Find where the given text appears and provide that cell's center as (x, y) coordinate. 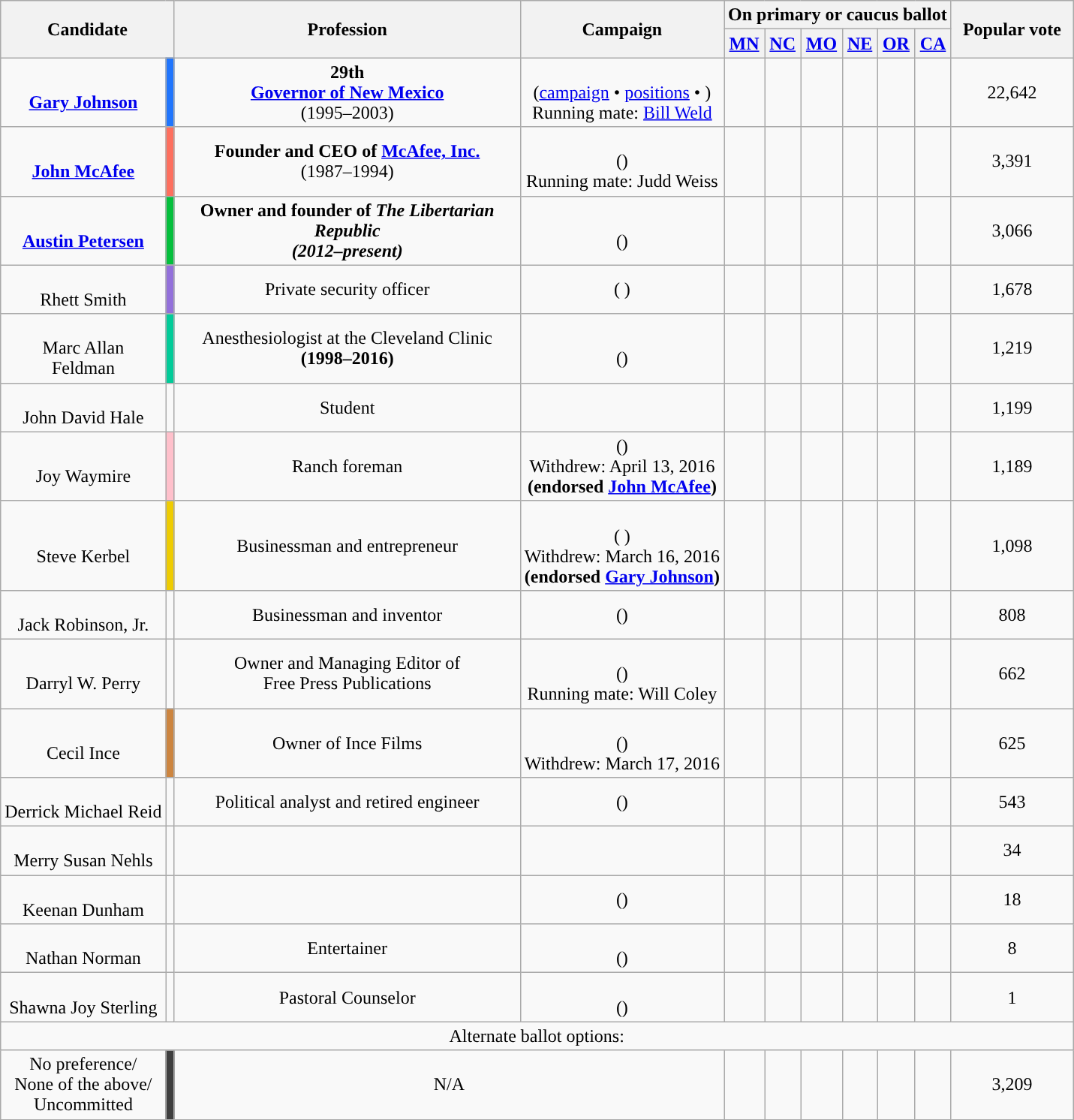
John McAfee (83, 161)
Student (347, 407)
662 (1012, 673)
Businessman and entrepreneur (347, 545)
Alternate ballot options: (537, 1036)
Cecil Ince (83, 743)
(campaign • positions • )Running mate: Bill Weld (621, 92)
1,199 (1012, 407)
1,678 (1012, 290)
Ranch foreman (347, 466)
( )Withdrew: March 16, 2016 (endorsed Gary Johnson) (621, 545)
Austin Petersen (83, 230)
Shawna Joy Sterling (83, 997)
()Withdrew: April 13, 2016(endorsed John McAfee) (621, 466)
Businessman and inventor (347, 614)
()Withdrew: March 17, 2016 (621, 743)
No preference/ None of the above/ Uncommitted (83, 1085)
N/A (449, 1085)
Merry Susan Nehls (83, 851)
3,066 (1012, 230)
Entertainer (347, 949)
Anesthesiologist at the Cleveland Clinic(1998–2016) (347, 348)
Political analyst and retired engineer (347, 802)
Private security officer (347, 290)
Owner and Managing Editor ofFree Press Publications (347, 673)
1,189 (1012, 466)
Joy Waymire (83, 466)
( ) (621, 290)
808 (1012, 614)
John David Hale (83, 407)
34 (1012, 851)
29thGovernor of New Mexico(1995–2003) (347, 92)
OR (896, 44)
Campaign (621, 29)
3,209 (1012, 1085)
Derrick Michael Reid (83, 802)
543 (1012, 802)
() Running mate: Will Coley (621, 673)
Nathan Norman (83, 949)
NE (860, 44)
MO (821, 44)
3,391 (1012, 161)
1,098 (1012, 545)
Gary Johnson (83, 92)
MN (745, 44)
Owner of Ince Films (347, 743)
On primary or caucus ballot (838, 15)
Founder and CEO of McAfee, Inc.(1987–1994) (347, 161)
Profession (347, 29)
Popular vote (1012, 29)
Candidate (87, 29)
Jack Robinson, Jr. (83, 614)
625 (1012, 743)
Rhett Smith (83, 290)
Marc AllanFeldman (83, 348)
Keenan Dunham (83, 899)
NC (782, 44)
()Running mate: Judd Weiss (621, 161)
Owner and founder of The Libertarian Republic(2012–present) (347, 230)
Steve Kerbel (83, 545)
Pastoral Counselor (347, 997)
8 (1012, 949)
CA (933, 44)
18 (1012, 899)
1,219 (1012, 348)
22,642 (1012, 92)
Darryl W. Perry (83, 673)
1 (1012, 997)
